Return the [X, Y] coordinate for the center point of the cell that contains the specified text.  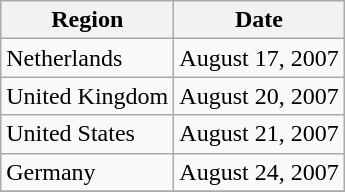
Netherlands [88, 58]
August 21, 2007 [259, 134]
Date [259, 20]
Germany [88, 172]
August 24, 2007 [259, 172]
United States [88, 134]
August 20, 2007 [259, 96]
August 17, 2007 [259, 58]
United Kingdom [88, 96]
Region [88, 20]
